Detect which cell encompasses the target text, then output its (x, y) center coordinate. 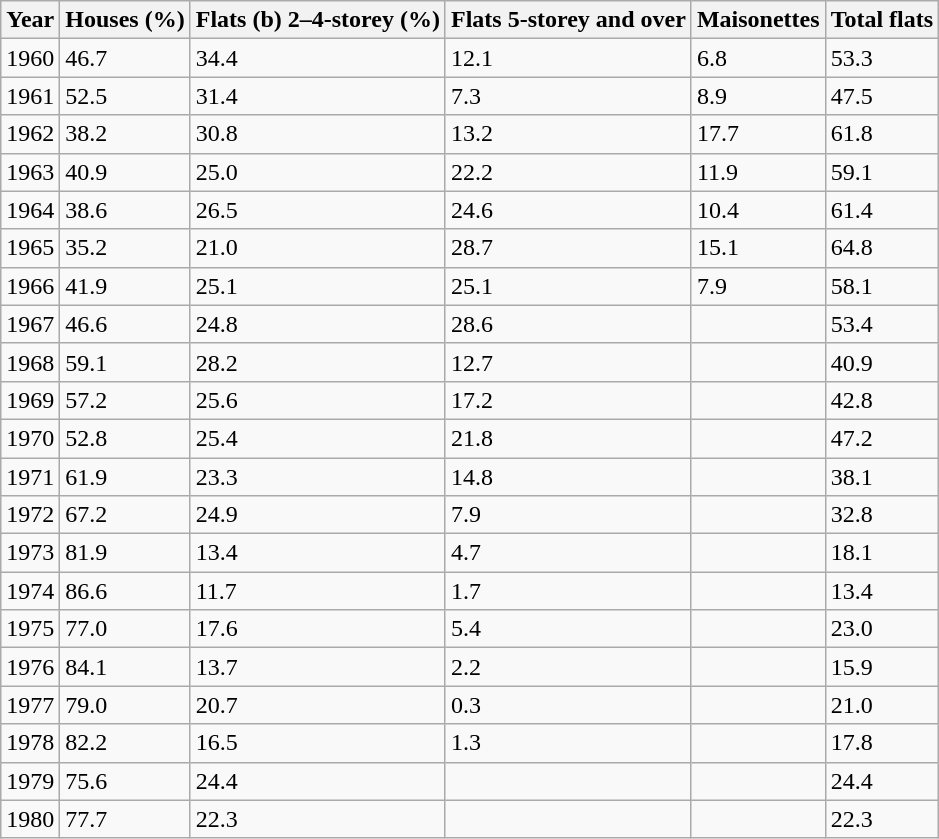
1970 (30, 438)
22.2 (568, 172)
5.4 (568, 629)
61.4 (882, 210)
12.1 (568, 58)
2.2 (568, 667)
18.1 (882, 553)
11.7 (318, 591)
46.7 (125, 58)
16.5 (318, 743)
1963 (30, 172)
17.8 (882, 743)
Houses (%) (125, 20)
1969 (30, 400)
25.0 (318, 172)
7.3 (568, 96)
28.7 (568, 248)
17.2 (568, 400)
84.1 (125, 667)
24.6 (568, 210)
1980 (30, 819)
47.2 (882, 438)
8.9 (758, 96)
1972 (30, 515)
77.7 (125, 819)
32.8 (882, 515)
67.2 (125, 515)
53.4 (882, 324)
61.9 (125, 477)
24.9 (318, 515)
82.2 (125, 743)
52.5 (125, 96)
81.9 (125, 553)
25.6 (318, 400)
52.8 (125, 438)
1973 (30, 553)
Year (30, 20)
34.4 (318, 58)
20.7 (318, 705)
1965 (30, 248)
1974 (30, 591)
75.6 (125, 781)
1971 (30, 477)
53.3 (882, 58)
13.7 (318, 667)
46.6 (125, 324)
Flats 5-storey and over (568, 20)
21.8 (568, 438)
31.4 (318, 96)
79.0 (125, 705)
1.7 (568, 591)
0.3 (568, 705)
1961 (30, 96)
1964 (30, 210)
25.4 (318, 438)
1975 (30, 629)
57.2 (125, 400)
64.8 (882, 248)
86.6 (125, 591)
23.0 (882, 629)
1962 (30, 134)
24.8 (318, 324)
Maisonettes (758, 20)
38.2 (125, 134)
1967 (30, 324)
13.2 (568, 134)
47.5 (882, 96)
28.6 (568, 324)
38.6 (125, 210)
28.2 (318, 362)
15.1 (758, 248)
6.8 (758, 58)
61.8 (882, 134)
38.1 (882, 477)
4.7 (568, 553)
15.9 (882, 667)
10.4 (758, 210)
35.2 (125, 248)
17.7 (758, 134)
1.3 (568, 743)
1966 (30, 286)
1968 (30, 362)
30.8 (318, 134)
Total flats (882, 20)
11.9 (758, 172)
14.8 (568, 477)
1960 (30, 58)
1978 (30, 743)
77.0 (125, 629)
Flats (b) 2–4-storey (%) (318, 20)
17.6 (318, 629)
23.3 (318, 477)
12.7 (568, 362)
41.9 (125, 286)
1976 (30, 667)
42.8 (882, 400)
26.5 (318, 210)
1979 (30, 781)
1977 (30, 705)
58.1 (882, 286)
